Output the (X, Y) coordinate of the center of the cell containing the given text.  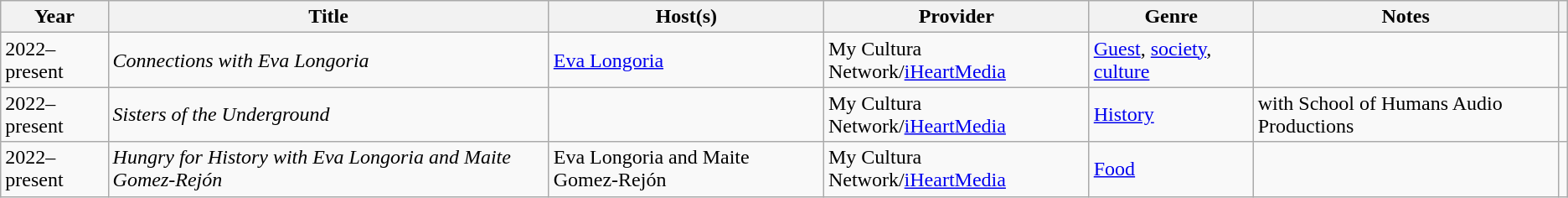
Title (328, 17)
Hungry for History with Eva Longoria and Maite Gomez-Rejón (328, 169)
Eva Longoria (686, 60)
History (1171, 114)
Host(s) (686, 17)
Notes (1406, 17)
Sisters of the Underground (328, 114)
Provider (957, 17)
with School of Humans Audio Productions (1406, 114)
Connections with Eva Longoria (328, 60)
Eva Longoria and Maite Gomez-Rejón (686, 169)
Guest, society, culture (1171, 60)
Year (54, 17)
Food (1171, 169)
Genre (1171, 17)
